Return the [X, Y] coordinate for the center point of the cell that contains the specified text.  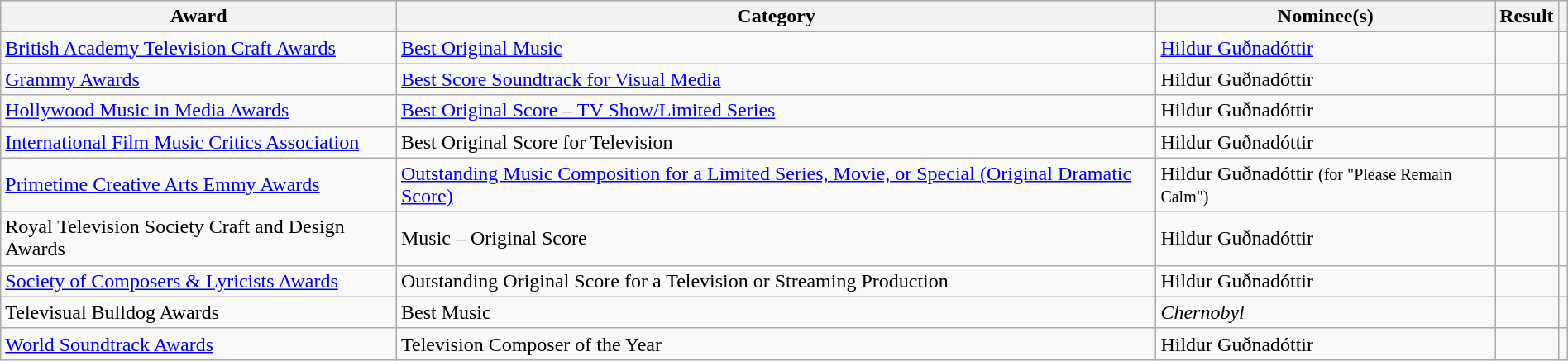
Outstanding Music Composition for a Limited Series, Movie, or Special (Original Dramatic Score) [776, 185]
Best Score Soundtrack for Visual Media [776, 79]
Nominee(s) [1326, 17]
Music – Original Score [776, 238]
Royal Television Society Craft and Design Awards [198, 238]
Primetime Creative Arts Emmy Awards [198, 185]
Result [1527, 17]
Best Original Score – TV Show/Limited Series [776, 111]
British Academy Television Craft Awards [198, 48]
Grammy Awards [198, 79]
Television Composer of the Year [776, 344]
Best Original Score for Television [776, 142]
Best Original Music [776, 48]
Hollywood Music in Media Awards [198, 111]
Outstanding Original Score for a Television or Streaming Production [776, 281]
International Film Music Critics Association [198, 142]
World Soundtrack Awards [198, 344]
Category [776, 17]
Hildur Guðnadóttir (for "Please Remain Calm") [1326, 185]
Televisual Bulldog Awards [198, 312]
Best Music [776, 312]
Award [198, 17]
Society of Composers & Lyricists Awards [198, 281]
Chernobyl [1326, 312]
